For the text-containing cell, return its midpoint in (X, Y) coordinate format. 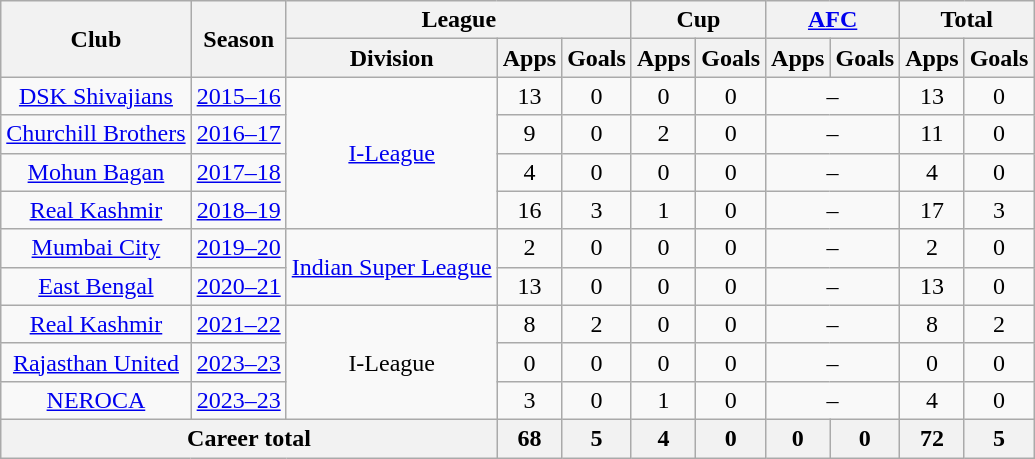
68 (529, 438)
17 (932, 210)
2020–21 (238, 286)
2019–20 (238, 248)
9 (529, 134)
16 (529, 210)
Churchill Brothers (96, 134)
11 (932, 134)
Club (96, 39)
DSK Shivajians (96, 96)
AFC (833, 20)
Division (392, 58)
East Bengal (96, 286)
2016–17 (238, 134)
League (458, 20)
Mohun Bagan (96, 172)
2015–16 (238, 96)
Cup (698, 20)
Total (967, 20)
Career total (249, 438)
2017–18 (238, 172)
NEROCA (96, 400)
2018–19 (238, 210)
Rajasthan United (96, 362)
Season (238, 39)
2021–22 (238, 324)
Mumbai City (96, 248)
72 (932, 438)
Indian Super League (392, 267)
